Return the (X, Y) coordinate for the center point of the cell that contains the specified text.  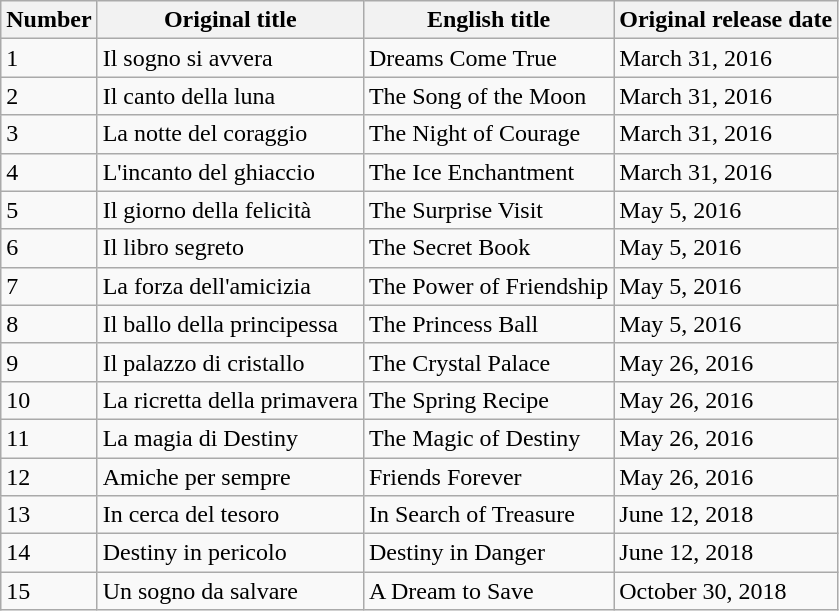
13 (49, 515)
Destiny in pericolo (230, 553)
The Night of Courage (488, 134)
The Spring Recipe (488, 400)
La notte del coraggio (230, 134)
5 (49, 210)
La magia di Destiny (230, 438)
10 (49, 400)
The Magic of Destiny (488, 438)
The Princess Ball (488, 324)
Il palazzo di cristallo (230, 362)
2 (49, 96)
The Song of the Moon (488, 96)
3 (49, 134)
La forza dell'amicizia (230, 286)
Number (49, 20)
4 (49, 172)
La ricretta della primavera (230, 400)
Amiche per sempre (230, 477)
Il canto della luna (230, 96)
English title (488, 20)
12 (49, 477)
14 (49, 553)
Original release date (726, 20)
8 (49, 324)
1 (49, 58)
Il giorno della felicità (230, 210)
The Ice Enchantment (488, 172)
A Dream to Save (488, 591)
Il sogno si avvera (230, 58)
15 (49, 591)
Friends Forever (488, 477)
6 (49, 248)
Il libro segreto (230, 248)
9 (49, 362)
Il ballo della principessa (230, 324)
11 (49, 438)
October 30, 2018 (726, 591)
In cerca del tesoro (230, 515)
7 (49, 286)
The Crystal Palace (488, 362)
Destiny in Danger (488, 553)
In Search of Treasure (488, 515)
L'incanto del ghiaccio (230, 172)
Original title (230, 20)
The Power of Friendship (488, 286)
Un sogno da salvare (230, 591)
The Secret Book (488, 248)
The Surprise Visit (488, 210)
Dreams Come True (488, 58)
